Provide the [X, Y] coordinate of the cell's center where the given text is located.  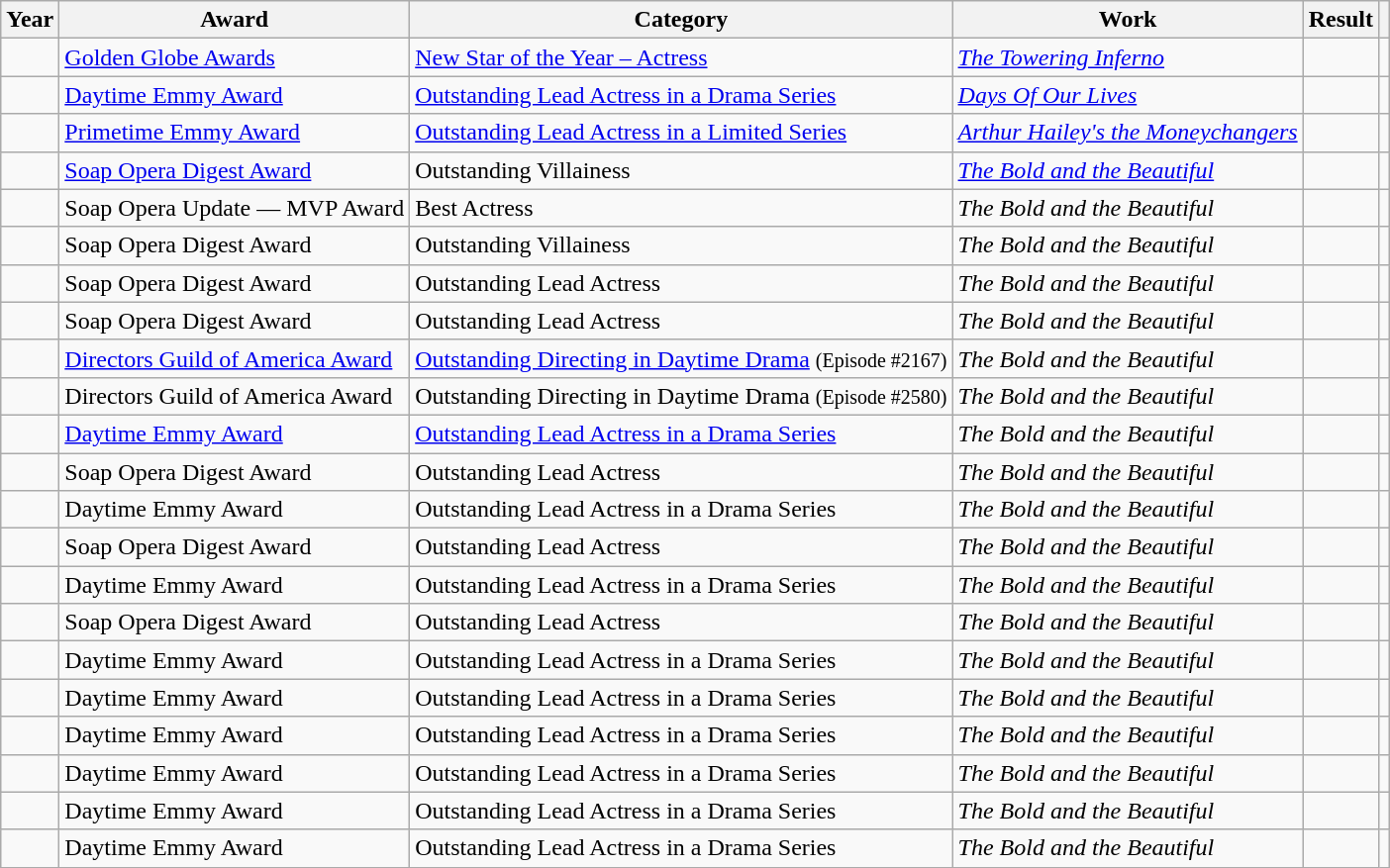
Days Of Our Lives [1128, 95]
New Star of the Year – Actress [681, 57]
Award [235, 20]
Outstanding Lead Actress in a Limited Series [681, 133]
Year [30, 20]
Best Actress [681, 208]
Primetime Emmy Award [235, 133]
Outstanding Directing in Daytime Drama (Episode #2167) [681, 358]
Category [681, 20]
Result [1340, 20]
Golden Globe Awards [235, 57]
Arthur Hailey's the Moneychangers [1128, 133]
Soap Opera Update — MVP Award [235, 208]
Work [1128, 20]
Outstanding Directing in Daytime Drama (Episode #2580) [681, 396]
The Towering Inferno [1128, 57]
